From the cell containing the given text, extract its center point as [X, Y] coordinate. 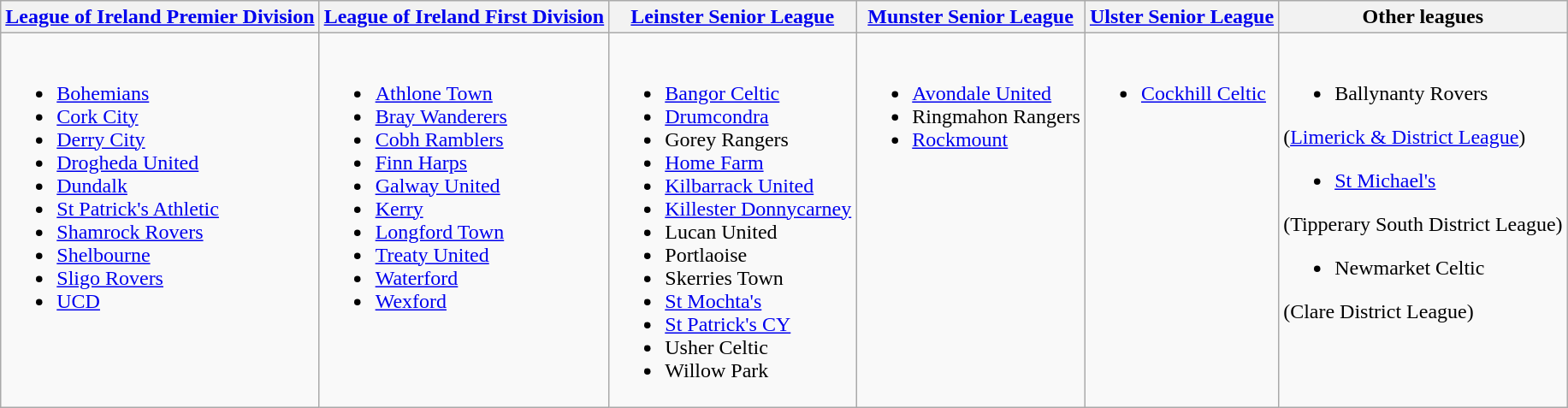
League of Ireland First Division [464, 17]
Leinster Senior League [732, 17]
BohemiansCork CityDerry CityDrogheda UnitedDundalkSt Patrick's AthleticShamrock RoversShelbourneSligo RoversUCD [160, 221]
Athlone TownBray WanderersCobh RamblersFinn HarpsGalway UnitedKerryLongford TownTreaty UnitedWaterfordWexford [464, 221]
League of Ireland Premier Division [160, 17]
Ballynanty Rovers(Limerick & District League)St Michael's(Tipperary South District League)Newmarket Celtic(Clare District League) [1423, 221]
Munster Senior League [971, 17]
Cockhill Celtic [1181, 221]
Other leagues [1423, 17]
Ulster Senior League [1181, 17]
Avondale UnitedRingmahon RangersRockmount [971, 221]
